Output the (x, y) coordinate of the center of the cell containing the given text.  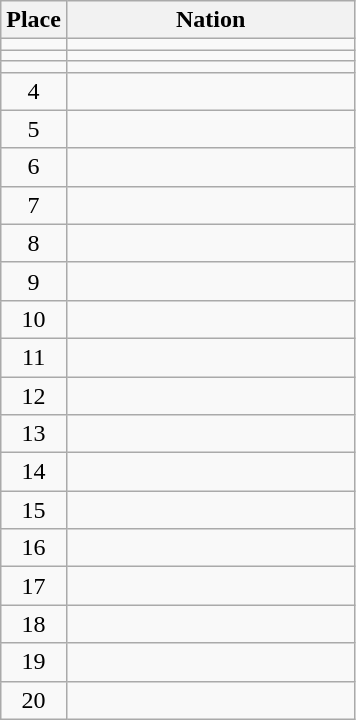
Nation (210, 20)
14 (34, 472)
9 (34, 281)
11 (34, 357)
16 (34, 548)
18 (34, 624)
10 (34, 319)
15 (34, 510)
20 (34, 700)
Place (34, 20)
12 (34, 395)
6 (34, 167)
8 (34, 243)
7 (34, 205)
19 (34, 662)
4 (34, 91)
5 (34, 129)
17 (34, 586)
13 (34, 434)
